Determine the (X, Y) coordinate at the center of the cell enclosing the given text.  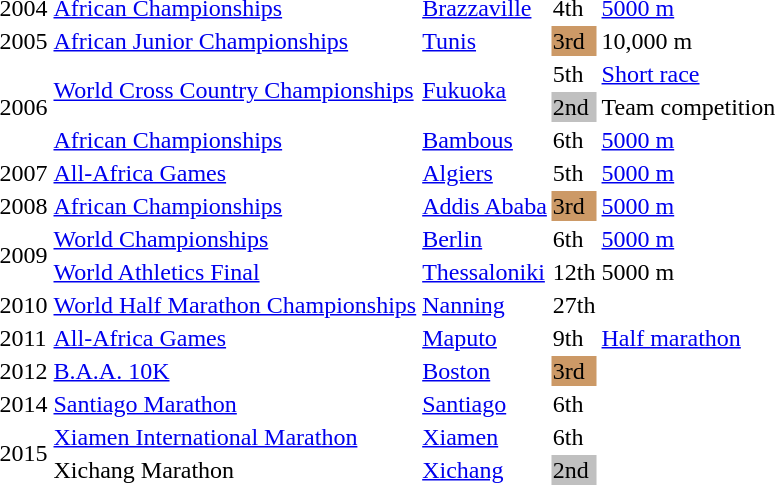
Tunis (485, 41)
World Half Marathon Championships (235, 305)
Berlin (485, 239)
Xiamen International Marathon (235, 437)
12th (574, 272)
Boston (485, 371)
Santiago (485, 404)
27th (574, 305)
Thessaloniki (485, 272)
Nanning (485, 305)
Maputo (485, 338)
Addis Ababa (485, 206)
Fukuoka (485, 90)
B.A.A. 10K (235, 371)
Algiers (485, 173)
Xichang (485, 470)
World Cross Country Championships (235, 90)
Xiamen (485, 437)
African Junior Championships (235, 41)
Santiago Marathon (235, 404)
World Athletics Final (235, 272)
Xichang Marathon (235, 470)
9th (574, 338)
Bambous (485, 140)
World Championships (235, 239)
